Capture the cell that displays the provided text and extract its (X, Y) central coordinate. 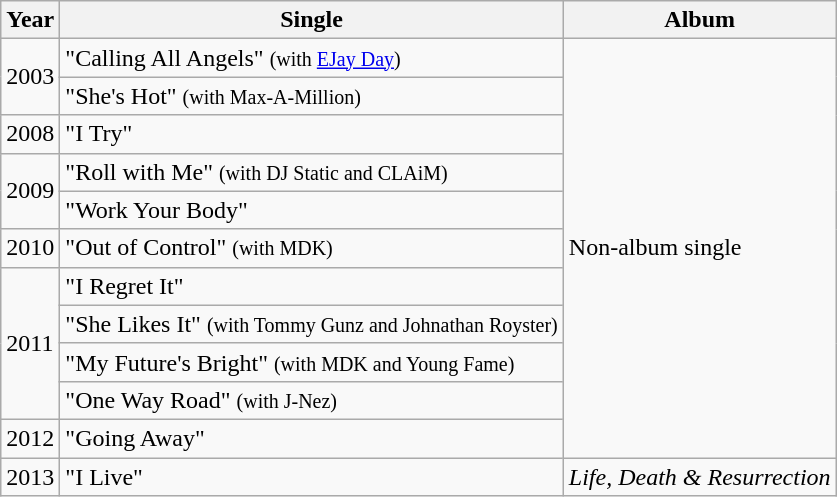
2010 (30, 248)
Year (30, 20)
"Work Your Body" (312, 210)
"I Try" (312, 134)
"She's Hot" (with Max-A-Million) (312, 96)
"Going Away" (312, 438)
"One Way Road" (with J-Nez) (312, 400)
"I Live" (312, 477)
"She Likes It" (with Tommy Gunz and Johnathan Royster) (312, 324)
Life, Death & Resurrection (700, 477)
Album (700, 20)
"Roll with Me" (with DJ Static and CLAiM) (312, 172)
2012 (30, 438)
2003 (30, 77)
Non-album single (700, 248)
2009 (30, 191)
2013 (30, 477)
Single (312, 20)
2008 (30, 134)
2011 (30, 343)
"Calling All Angels" (with EJay Day) (312, 58)
"Out of Control" (with MDK) (312, 248)
"I Regret It" (312, 286)
"My Future's Bright" (with MDK and Young Fame) (312, 362)
